Return (x, y) of the center of cell containing provided text 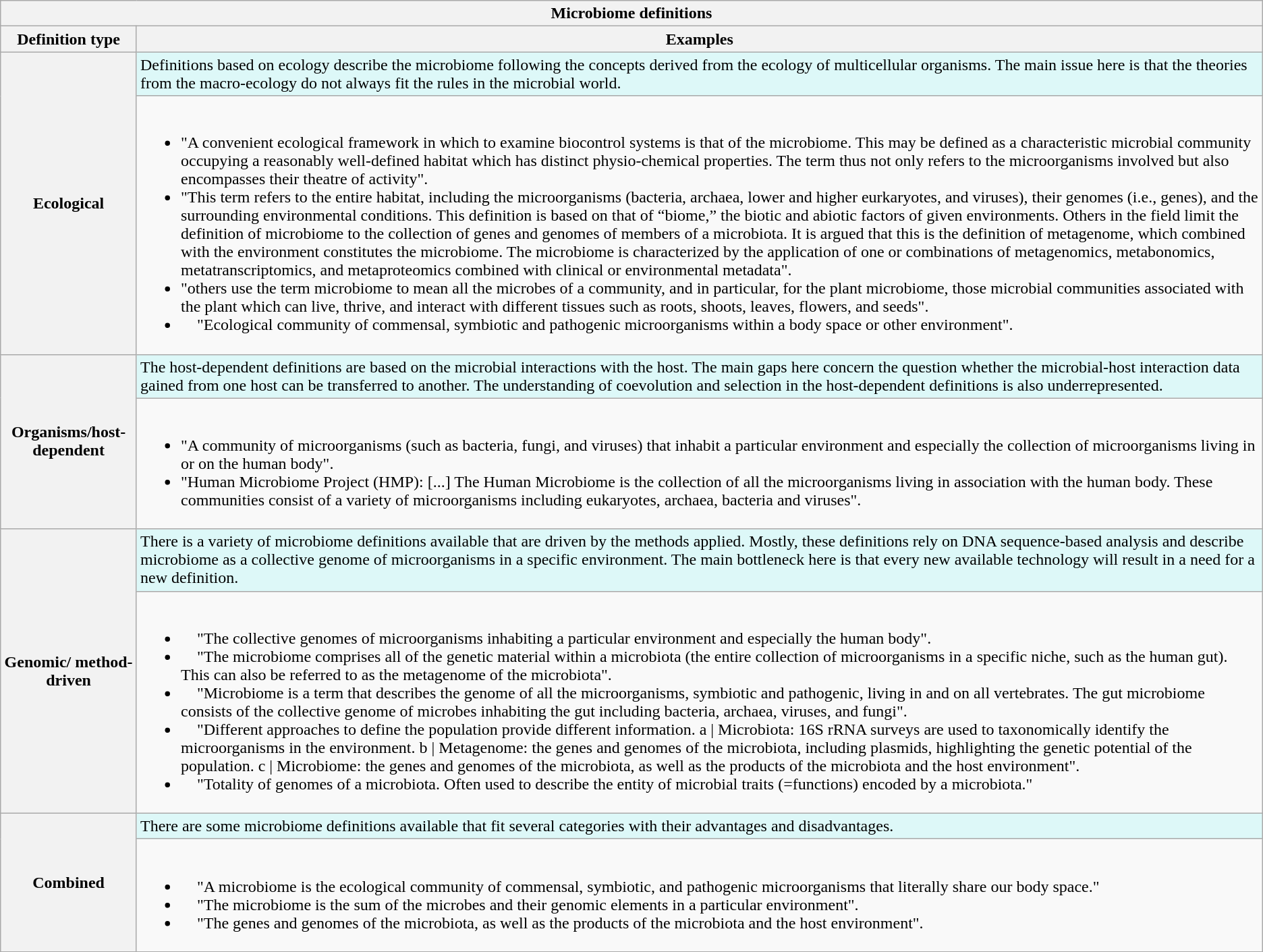
There are some microbiome definitions available that fit several categories with their advantages and disadvantages. (699, 826)
Microbiome definitions (631, 13)
Combined (69, 883)
Definition type (69, 39)
Genomic/ method-driven (69, 671)
Ecological (69, 203)
Examples (699, 39)
Organisms/host-dependent (69, 441)
